Pinpoint the cell where the given text exists, returning its [X, Y] midpoint coordinate. 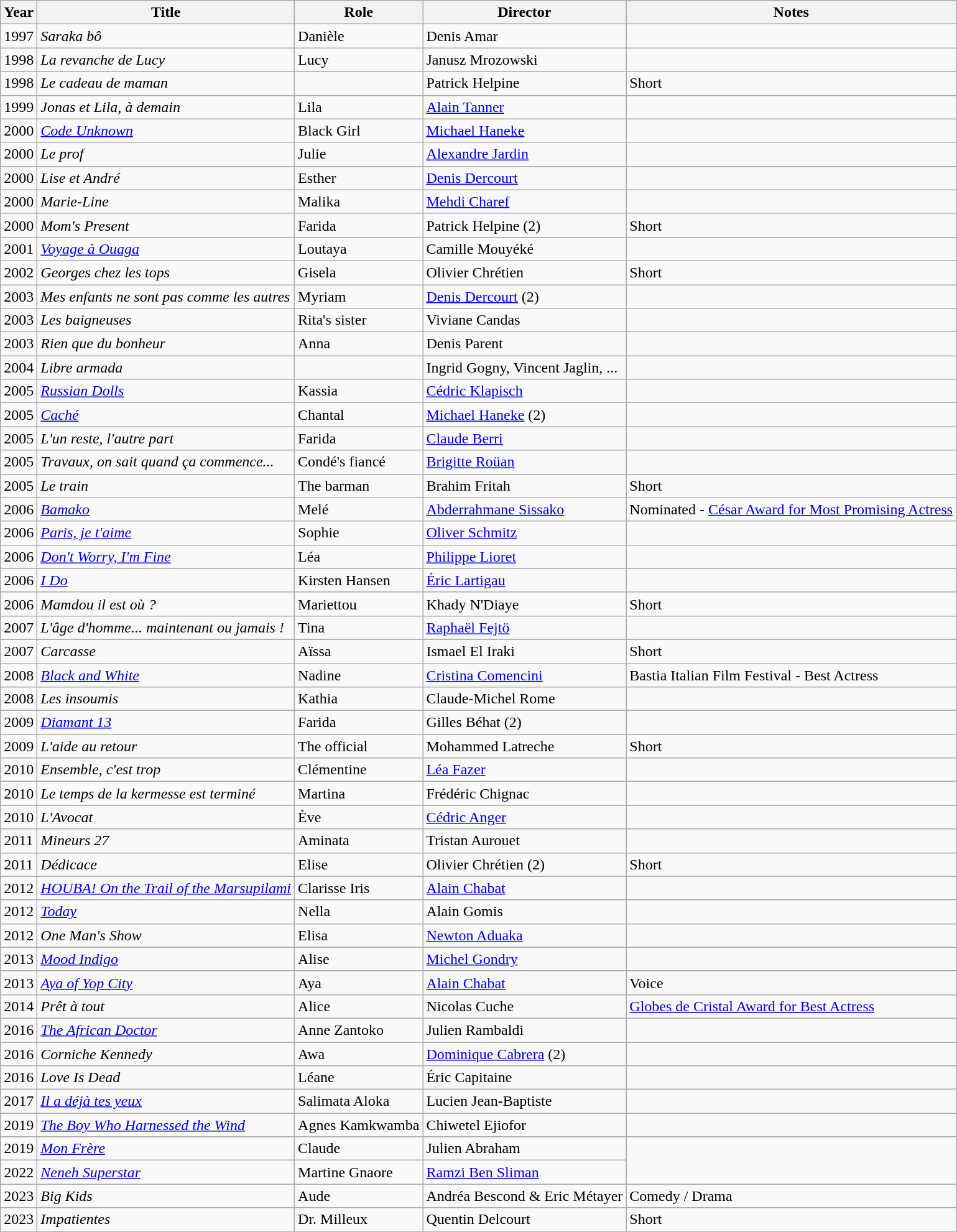
The barman [359, 486]
Loutaya [359, 249]
Ingrid Gogny, Vincent Jaglin, ... [525, 368]
2014 [19, 1006]
Aude [359, 1196]
Mamdou il est où ? [166, 604]
Dr. Milleux [359, 1220]
Aya [359, 983]
Martina [359, 794]
Melé [359, 509]
La revanche de Lucy [166, 60]
Ismael El Iraki [525, 651]
Le train [166, 486]
Nella [359, 912]
Love Is Dead [166, 1078]
Patrick Helpine [525, 83]
Olivier Chrétien (2) [525, 864]
2002 [19, 272]
Aïssa [359, 651]
Aminata [359, 841]
Diamant 13 [166, 723]
Role [359, 12]
Nicolas Cuche [525, 1006]
Mohammed Latreche [525, 746]
Chiwetel Ejiofor [525, 1125]
Agnes Kamkwamba [359, 1125]
1999 [19, 107]
Awa [359, 1054]
I Do [166, 580]
Le cadeau de maman [166, 83]
Rien que du bonheur [166, 344]
Clarisse Iris [359, 888]
Léa [359, 557]
Year [19, 12]
Claude-Michel Rome [525, 699]
Denis Dercourt [525, 178]
Mariettou [359, 604]
Brahim Fritah [525, 486]
Michel Gondry [525, 959]
Bamako [166, 509]
Georges chez les tops [166, 272]
Alice [359, 1006]
2004 [19, 368]
Raphaël Fejtö [525, 628]
2017 [19, 1101]
Philippe Lioret [525, 557]
Les baigneuses [166, 320]
Dominique Cabrera (2) [525, 1054]
Neneh Superstar [166, 1172]
Don't Worry, I'm Fine [166, 557]
Alain Gomis [525, 912]
L'aide au retour [166, 746]
Anne Zantoko [359, 1030]
Michael Haneke [525, 131]
Janusz Mrozowski [525, 60]
Léane [359, 1078]
Comedy / Drama [791, 1196]
Nominated - César Award for Most Promising Actress [791, 509]
Paris, je t'aime [166, 533]
Prêt à tout [166, 1006]
2022 [19, 1172]
Ève [359, 817]
Olivier Chrétien [525, 272]
Kathia [359, 699]
The African Doctor [166, 1030]
L'âge d'homme... maintenant ou jamais ! [166, 628]
Corniche Kennedy [166, 1054]
Alain Tanner [525, 107]
Russian Dolls [166, 391]
Patrick Helpine (2) [525, 225]
Denis Dercourt (2) [525, 297]
Le prof [166, 154]
Gisela [359, 272]
Camille Mouyéké [525, 249]
Mehdi Charef [525, 201]
Saraka bô [166, 36]
Mineurs 27 [166, 841]
Le temps de la kermesse est terminé [166, 794]
Frédéric Chignac [525, 794]
Impatientes [166, 1220]
Caché [166, 415]
Léa Fazer [525, 770]
Éric Capitaine [525, 1078]
Chantal [359, 415]
Lila [359, 107]
1997 [19, 36]
Big Kids [166, 1196]
Cristina Comencini [525, 675]
Marie-Line [166, 201]
Lucien Jean-Baptiste [525, 1101]
Anna [359, 344]
Black Girl [359, 131]
Libre armada [166, 368]
Tina [359, 628]
Code Unknown [166, 131]
Denis Amar [525, 36]
Globes de Cristal Award for Best Actress [791, 1006]
Black and White [166, 675]
Claude [359, 1149]
Brigitte Roüan [525, 462]
Voyage à Ouaga [166, 249]
2001 [19, 249]
Mood Indigo [166, 959]
Tristan Aurouet [525, 841]
The official [359, 746]
Khady N'Diaye [525, 604]
Mes enfants ne sont pas comme les autres [166, 297]
L'Avocat [166, 817]
Martine Gnaore [359, 1172]
Alexandre Jardin [525, 154]
Carcasse [166, 651]
Jonas et Lila, à demain [166, 107]
HOUBA! On the Trail of the Marsupilami [166, 888]
Cédric Klapisch [525, 391]
Kirsten Hansen [359, 580]
Newton Aduaka [525, 935]
Elise [359, 864]
Il a déjà tes yeux [166, 1101]
Danièle [359, 36]
Viviane Candas [525, 320]
Bastia Italian Film Festival - Best Actress [791, 675]
Condé's fiancé [359, 462]
Oliver Schmitz [525, 533]
Gilles Béhat (2) [525, 723]
Aya of Yop City [166, 983]
Julien Abraham [525, 1149]
Voice [791, 983]
Cédric Anger [525, 817]
Notes [791, 12]
Sophie [359, 533]
Ramzi Ben Sliman [525, 1172]
Lise et André [166, 178]
Malika [359, 201]
Esther [359, 178]
Nadine [359, 675]
Abderrahmane Sissako [525, 509]
L'un reste, l'autre part [166, 438]
Myriam [359, 297]
Dédicace [166, 864]
One Man's Show [166, 935]
Ensemble, c'est trop [166, 770]
Julie [359, 154]
Denis Parent [525, 344]
Andréa Bescond & Eric Métayer [525, 1196]
Éric Lartigau [525, 580]
Title [166, 12]
Elisa [359, 935]
Mom's Present [166, 225]
Alise [359, 959]
Les insoumis [166, 699]
Clémentine [359, 770]
Claude Berri [525, 438]
Salimata Aloka [359, 1101]
Michael Haneke (2) [525, 415]
Mon Frère [166, 1149]
Rita's sister [359, 320]
Quentin Delcourt [525, 1220]
Director [525, 12]
Julien Rambaldi [525, 1030]
Lucy [359, 60]
Travaux, on sait quand ça commence... [166, 462]
Kassia [359, 391]
The Boy Who Harnessed the Wind [166, 1125]
Today [166, 912]
